For the text-containing cell, return its midpoint in [x, y] coordinate format. 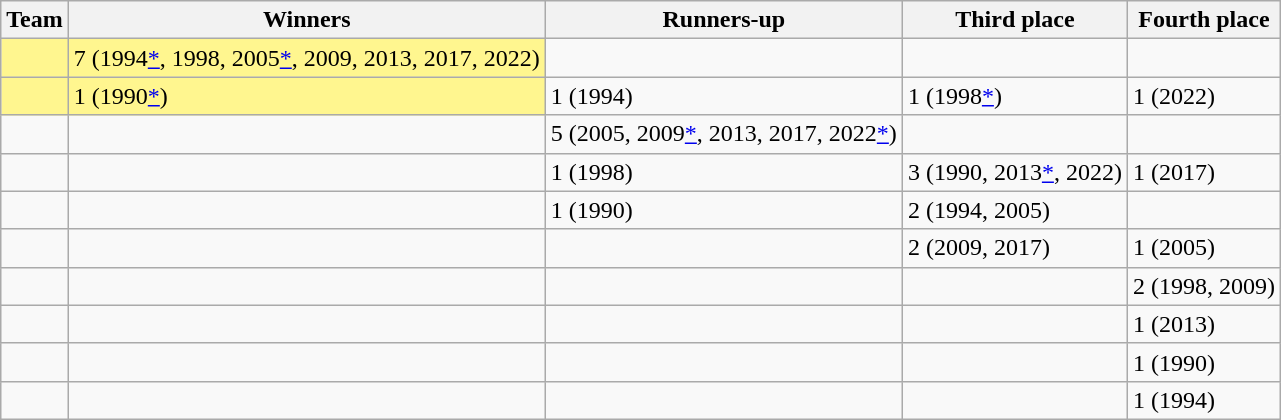
1 (2022) [1204, 96]
1 (1998) [724, 172]
5 (2005, 2009*, 2013, 2017, 2022*) [724, 134]
3 (1990, 2013*, 2022) [1014, 172]
2 (2009, 2017) [1014, 248]
Third place [1014, 20]
Runners-up [724, 20]
2 (1998, 2009) [1204, 286]
7 (1994*, 1998, 2005*, 2009, 2013, 2017, 2022) [306, 58]
1 (1998*) [1014, 96]
2 (1994, 2005) [1014, 210]
1 (2005) [1204, 248]
1 (2013) [1204, 324]
Team [35, 20]
Winners [306, 20]
Fourth place [1204, 20]
1 (1990*) [306, 96]
1 (2017) [1204, 172]
